Find where the given text appears and provide that cell's center as (X, Y) coordinate. 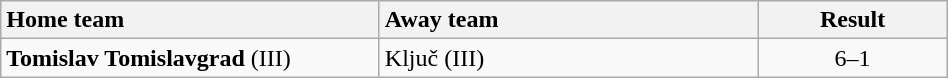
Ključ (III) (568, 58)
Away team (568, 20)
6–1 (852, 58)
Result (852, 20)
Tomislav Tomislavgrad (III) (190, 58)
Home team (190, 20)
